From the cell containing the given text, extract its center point as (x, y) coordinate. 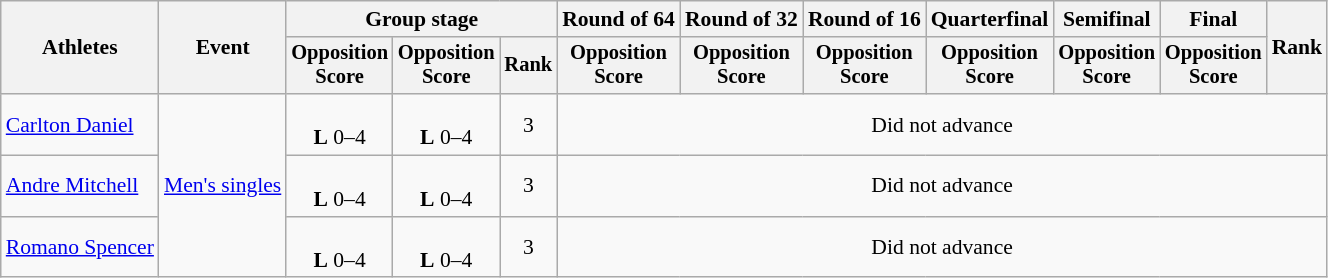
Semifinal (1106, 19)
Andre Mitchell (80, 186)
Group stage (422, 19)
Event (222, 48)
Men's singles (222, 186)
Round of 32 (742, 19)
Final (1214, 19)
Carlton Daniel (80, 124)
Round of 16 (864, 19)
Round of 64 (618, 19)
Quarterfinal (990, 19)
Athletes (80, 48)
Romano Spencer (80, 248)
